Find where the given text appears and provide that cell's center as (x, y) coordinate. 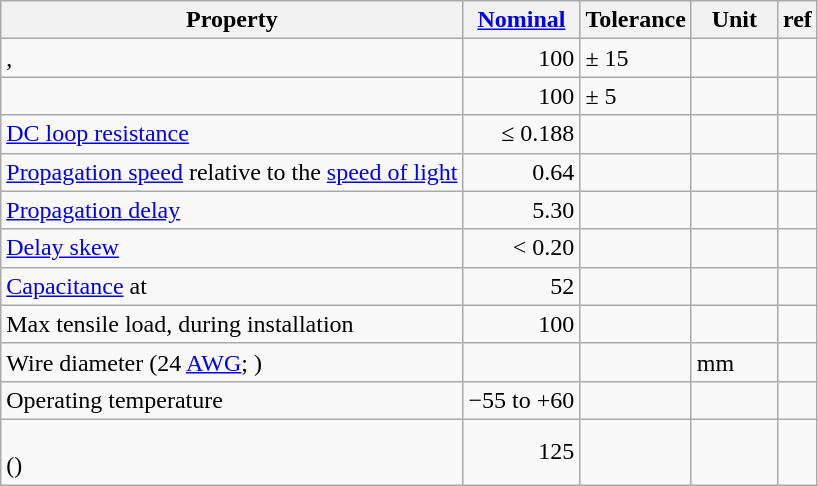
() (232, 452)
Unit (734, 20)
Wire diameter (24 AWG; ) (232, 362)
mm (734, 362)
52 (522, 286)
Max tensile load, during installation (232, 324)
Tolerance (636, 20)
Operating temperature (232, 400)
< 0.20 (522, 248)
Propagation speed relative to the speed of light (232, 172)
Property (232, 20)
−55 to +60 (522, 400)
5.30 (522, 210)
DC loop resistance (232, 134)
± 15 (636, 58)
125 (522, 452)
0.64 (522, 172)
, (232, 58)
ref (797, 20)
≤ 0.188 (522, 134)
Propagation delay (232, 210)
Capacitance at (232, 286)
± 5 (636, 96)
Nominal (522, 20)
Delay skew (232, 248)
